Capture the cell that displays the provided text and extract its (X, Y) central coordinate. 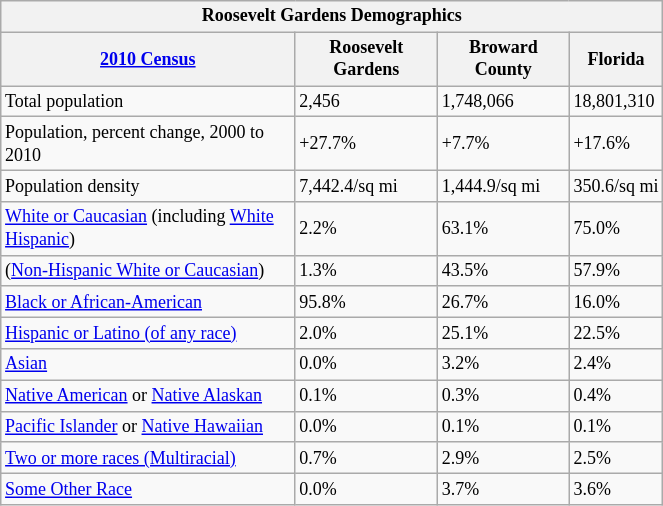
25.1% (504, 334)
Roosevelt Gardens (366, 59)
57.9% (616, 270)
18,801,310 (616, 102)
Roosevelt Gardens Demographics (332, 16)
Total population (148, 102)
Native American or Native Alaskan (148, 396)
26.7% (504, 302)
2.5% (616, 458)
16.0% (616, 302)
Broward County (504, 59)
1,444.9/sq mi (504, 186)
95.8% (366, 302)
3.2% (504, 364)
2010 Census (148, 59)
0.4% (616, 396)
2.0% (366, 334)
22.5% (616, 334)
+27.7% (366, 144)
63.1% (504, 229)
2,456 (366, 102)
+17.6% (616, 144)
2.2% (366, 229)
(Non-Hispanic White or Caucasian) (148, 270)
3.7% (504, 488)
3.6% (616, 488)
Florida (616, 59)
350.6/sq mi (616, 186)
0.3% (504, 396)
Some Other Race (148, 488)
Pacific Islander or Native Hawaiian (148, 426)
1.3% (366, 270)
White or Caucasian (including White Hispanic) (148, 229)
Two or more races (Multiracial) (148, 458)
Asian (148, 364)
Black or African-American (148, 302)
Population density (148, 186)
2.4% (616, 364)
2.9% (504, 458)
0.7% (366, 458)
43.5% (504, 270)
Population, percent change, 2000 to 2010 (148, 144)
1,748,066 (504, 102)
Hispanic or Latino (of any race) (148, 334)
+7.7% (504, 144)
7,442.4/sq mi (366, 186)
75.0% (616, 229)
